Extract the (X, Y) coordinate from the center of the cell holding the provided text.  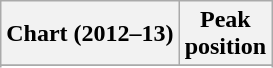
Peakposition (225, 34)
Chart (2012–13) (90, 34)
